Capture the cell that displays the provided text and extract its (x, y) central coordinate. 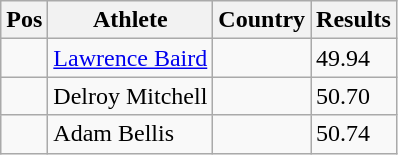
Adam Bellis (130, 134)
Country (262, 20)
50.70 (354, 96)
50.74 (354, 134)
Pos (24, 20)
49.94 (354, 58)
Athlete (130, 20)
Results (354, 20)
Lawrence Baird (130, 58)
Delroy Mitchell (130, 96)
